Identify which cell holds the provided text, then report its (X, Y) central coordinate. 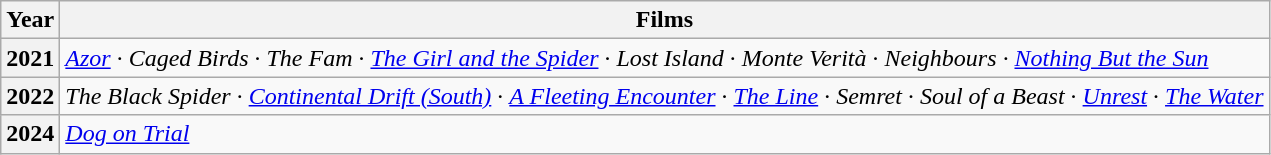
The Black Spider · Continental Drift (South) · A Fleeting Encounter · The Line · Semret · Soul of a Beast · Unrest · The Water (664, 96)
2024 (30, 134)
Azor · Caged Birds · The Fam · The Girl and the Spider · Lost Island · Monte Verità · Neighbours · Nothing But the Sun (664, 58)
2022 (30, 96)
Dog on Trial (664, 134)
2021 (30, 58)
Year (30, 20)
Films (664, 20)
